Find where the given text appears and provide that cell's center as (x, y) coordinate. 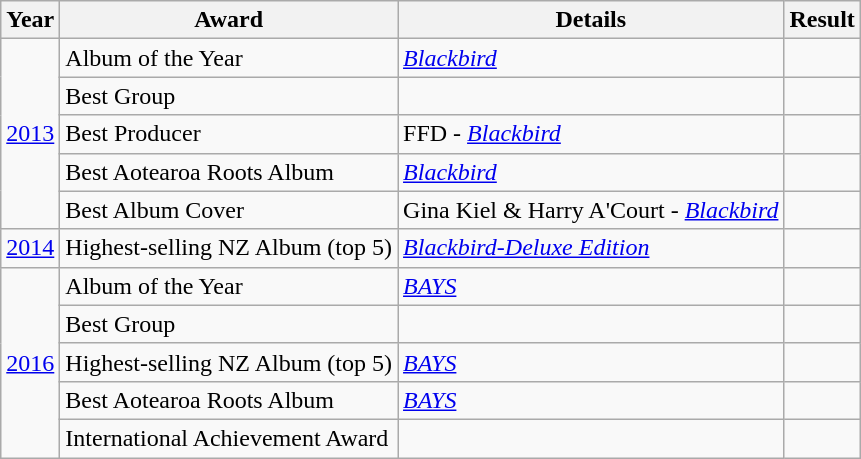
2016 (30, 362)
Year (30, 20)
FFD - Blackbird (591, 134)
Best Producer (229, 134)
Gina Kiel & Harry A'Court - Blackbird (591, 210)
Result (822, 20)
International Achievement Award (229, 438)
2013 (30, 134)
Details (591, 20)
Blackbird-Deluxe Edition (591, 248)
Best Album Cover (229, 210)
2014 (30, 248)
Award (229, 20)
